Provide the [x, y] coordinate of the cell's center where the given text is located.  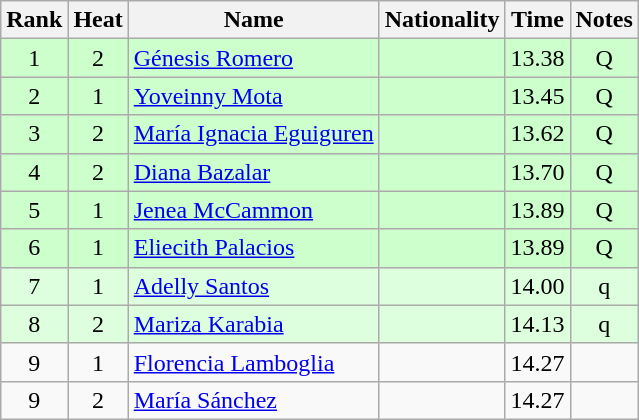
María Sánchez [254, 400]
13.38 [538, 58]
6 [34, 248]
Notes [604, 20]
Yoveinny Mota [254, 96]
5 [34, 210]
Name [254, 20]
7 [34, 286]
Génesis Romero [254, 58]
Florencia Lamboglia [254, 362]
Mariza Karabia [254, 324]
Eliecith Palacios [254, 248]
Adelly Santos [254, 286]
Heat [98, 20]
4 [34, 172]
8 [34, 324]
14.13 [538, 324]
Time [538, 20]
13.45 [538, 96]
13.62 [538, 134]
Jenea McCammon [254, 210]
Diana Bazalar [254, 172]
María Ignacia Eguiguren [254, 134]
Nationality [442, 20]
14.00 [538, 286]
Rank [34, 20]
13.70 [538, 172]
3 [34, 134]
